Return the (X, Y) coordinate for the center point of the cell that contains the specified text.  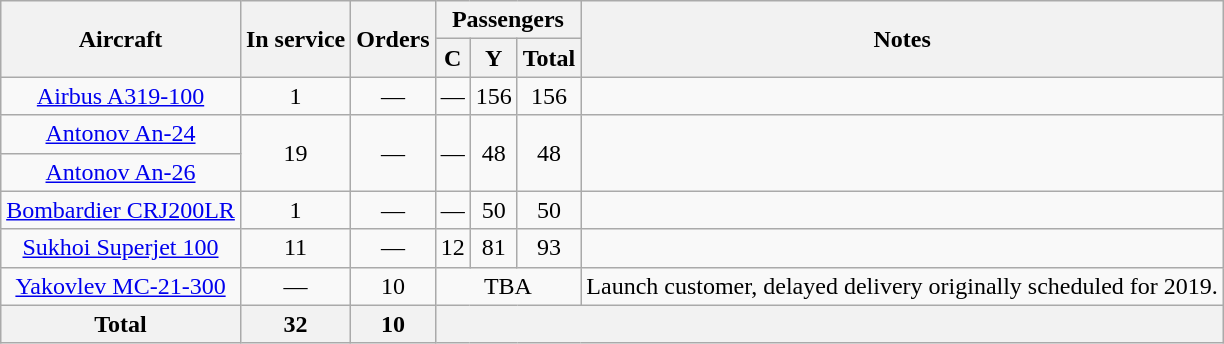
Orders (393, 39)
C (452, 58)
Airbus A319-100 (121, 96)
In service (295, 39)
32 (295, 324)
Yakovlev MC-21-300 (121, 286)
Bombardier CRJ200LR (121, 210)
Launch customer, delayed delivery originally scheduled for 2019. (902, 286)
TBA (508, 286)
Aircraft (121, 39)
Sukhoi Superjet 100 (121, 248)
Antonov An-24 (121, 134)
Notes (902, 39)
Y (494, 58)
Antonov An-26 (121, 172)
Passengers (508, 20)
81 (494, 248)
12 (452, 248)
11 (295, 248)
19 (295, 153)
93 (549, 248)
